Capture the cell that displays the provided text and extract its [x, y] central coordinate. 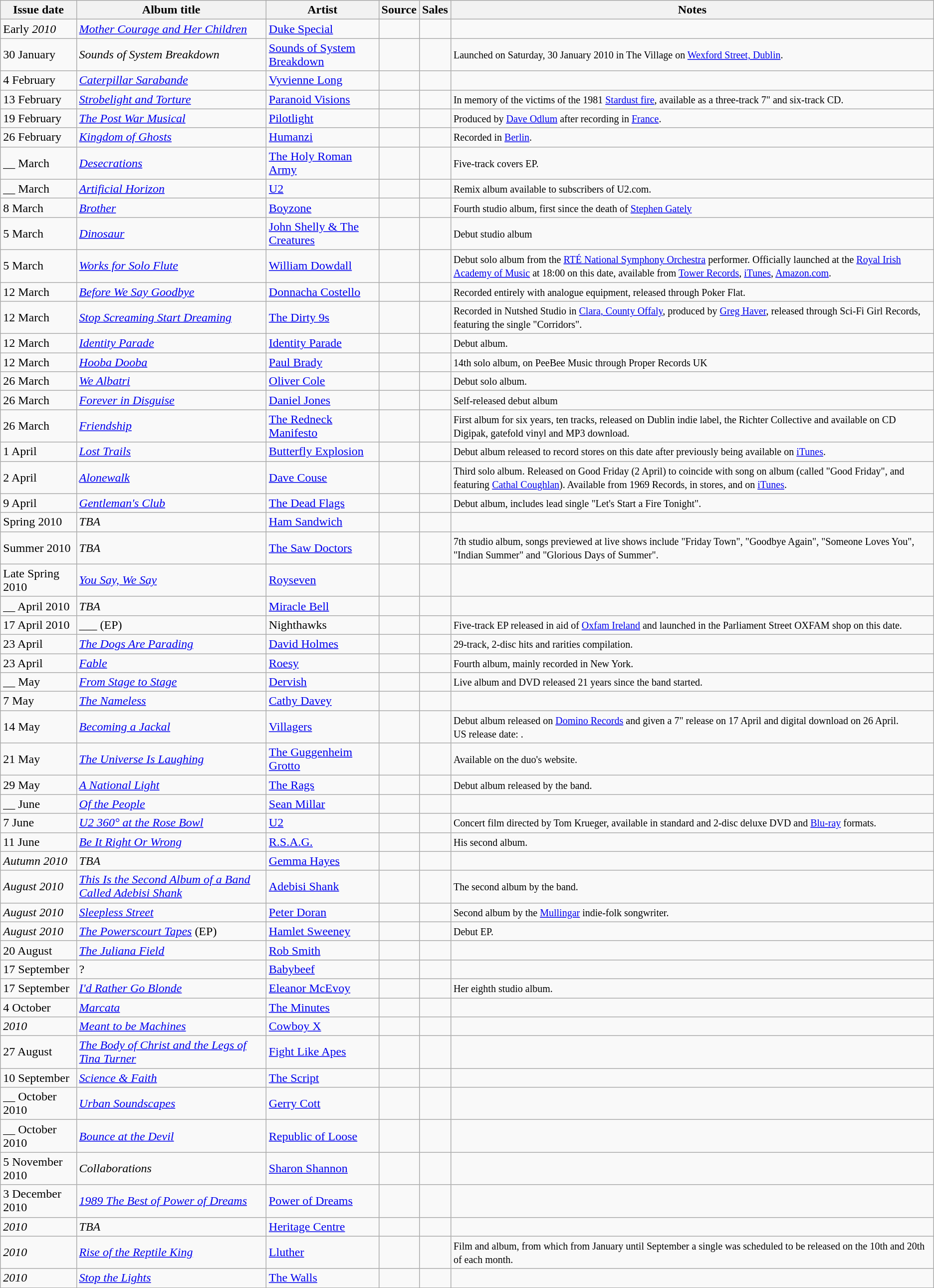
Dinosaur [171, 234]
26 February [38, 137]
Miracle Bell [322, 606]
Album title [171, 10]
20 August [38, 950]
Humanzi [322, 137]
Dave Couse [322, 477]
Peter Doran [322, 912]
Debut album. [692, 343]
Paul Brady [322, 362]
We Albatri [171, 381]
11 June [38, 842]
14th solo album, on PeeBee Music through Proper Records UK [692, 362]
John Shelly & The Creatures [322, 234]
Dervish [322, 682]
Pilotlight [322, 118]
7 June [38, 823]
Gemma Hayes [322, 861]
Gentleman's Club [171, 503]
14 May [38, 727]
Sales [435, 10]
Collaborations [171, 1169]
Power of Dreams [322, 1201]
Sharon Shannon [322, 1169]
The Juliana Field [171, 950]
Kingdom of Ghosts [171, 137]
__ June [38, 804]
A National Light [171, 785]
13 February [38, 99]
The Redneck Manifesto [322, 426]
17 April 2010 [38, 625]
Be It Right Or Wrong [171, 842]
1 April [38, 452]
Issue date [38, 10]
Science & Faith [171, 1078]
I'd Rather Go Blonde [171, 988]
Self-released debut album [692, 400]
Stop Screaming Start Dreaming [171, 317]
3 December 2010 [38, 1201]
Bounce at the Devil [171, 1136]
Fourth album, mainly recorded in New York. [692, 663]
The Walls [322, 1278]
Hamlet Sweeney [322, 931]
Works for Solo Flute [171, 265]
The second album by the band. [692, 886]
Concert film directed by Tom Krueger, available in standard and 2-disc deluxe DVD and Blu-ray formats. [692, 823]
Debut album released by the band. [692, 785]
Brother [171, 208]
The Rags [322, 785]
Spring 2010 [38, 522]
Summer 2010 [38, 548]
The Script [322, 1078]
9 April [38, 503]
Produced by Dave Odlum after recording in France. [692, 118]
Early 2010 [38, 29]
Urban Soundscapes [171, 1104]
? [171, 969]
Fourth studio album, first since the death of Stephen Gately [692, 208]
The Dirty 9s [322, 317]
Artist [322, 10]
Butterfly Explosion [322, 452]
Artificial Horizon [171, 189]
Lost Trails [171, 452]
Babybeef [322, 969]
The Saw Doctors [322, 548]
Recorded in Nutshed Studio in Clara, County Offaly, produced by Greg Haver, released through Sci-Fi Girl Records, featuring the single "Corridors". [692, 317]
Debut EP. [692, 931]
Royseven [322, 580]
4 October [38, 1008]
Fight Like Apes [322, 1052]
Debut album released on Domino Records and given a 7" release on 17 April and digital download on 26 April. US release date: . [692, 727]
Gerry Cott [322, 1104]
Heritage Centre [322, 1227]
The Dead Flags [322, 503]
Forever in Disguise [171, 400]
The Minutes [322, 1008]
Mother Courage and Her Children [171, 29]
The Universe Is Laughing [171, 760]
Vyvienne Long [322, 80]
Recorded in Berlin. [692, 137]
Duke Special [322, 29]
8 March [38, 208]
10 September [38, 1078]
7 May [38, 701]
Film and album, from which from January until September a single was scheduled to be released on the 10th and 20th of each month. [692, 1253]
Nighthawks [322, 625]
Friendship [171, 426]
Marcata [171, 1008]
You Say, We Say [171, 580]
30 January [38, 55]
From Stage to Stage [171, 682]
Oliver Cole [322, 381]
Five-track covers EP. [692, 163]
Cathy Davey [322, 701]
Sleepless Street [171, 912]
27 August [38, 1052]
Sean Millar [322, 804]
4 February [38, 80]
2 April [38, 477]
Source [399, 10]
Eleanor McEvoy [322, 988]
Stop the Lights [171, 1278]
Roesy [322, 663]
Autumn 2010 [38, 861]
Daniel Jones [322, 400]
Fable [171, 663]
19 February [38, 118]
Second album by the Mullingar indie-folk songwriter. [692, 912]
Desecrations [171, 163]
Villagers [322, 727]
Before We Say Goodbye [171, 292]
David Holmes [322, 644]
Paranoid Visions [322, 99]
Available on the duo's website. [692, 760]
Hooba Dooba [171, 362]
Live album and DVD released 21 years since the band started. [692, 682]
The Holy Roman Army [322, 163]
Boyzone [322, 208]
Debut studio album [692, 234]
Donnacha Costello [322, 292]
1989 The Best of Power of Dreams [171, 1201]
The Post War Musical [171, 118]
Rob Smith [322, 950]
R.S.A.G. [322, 842]
Alonewalk [171, 477]
Strobelight and Torture [171, 99]
Notes [692, 10]
29 May [38, 785]
Five-track EP released in aid of Oxfam Ireland and launched in the Parliament Street OXFAM shop on this date. [692, 625]
Debut solo album. [692, 381]
Launched on Saturday, 30 January 2010 in The Village on Wexford Street, Dublin. [692, 55]
21 May [38, 760]
Of the People [171, 804]
Ham Sandwich [322, 522]
Recorded entirely with analogue equipment, released through Poker Flat. [692, 292]
Republic of Loose [322, 1136]
Becoming a Jackal [171, 727]
5 November 2010 [38, 1169]
This Is the Second Album of a Band Called Adebisi Shank [171, 886]
His second album. [692, 842]
Rise of the Reptile King [171, 1253]
Debut album, includes lead single "Let's Start a Fire Tonight". [692, 503]
Meant to be Machines [171, 1027]
The Dogs Are Parading [171, 644]
__ May [38, 682]
William Dowdall [322, 265]
U2 360° at the Rose Bowl [171, 823]
In memory of the victims of the 1981 Stardust fire, available as a three-track 7" and six-track CD. [692, 99]
__ April 2010 [38, 606]
The Powerscourt Tapes (EP) [171, 931]
Lluther [322, 1253]
Her eighth studio album. [692, 988]
The Guggenheim Grotto [322, 760]
The Nameless [171, 701]
Debut album released to record stores on this date after previously being available on iTunes. [692, 452]
Cowboy X [322, 1027]
Remix album available to subscribers of U2.com. [692, 189]
Caterpillar Sarabande [171, 80]
___ (EP) [171, 625]
29-track, 2-disc hits and rarities compilation. [692, 644]
Late Spring 2010 [38, 580]
Adebisi Shank [322, 886]
The Body of Christ and the Legs of Tina Turner [171, 1052]
